Return [X, Y] of the center of cell containing provided text 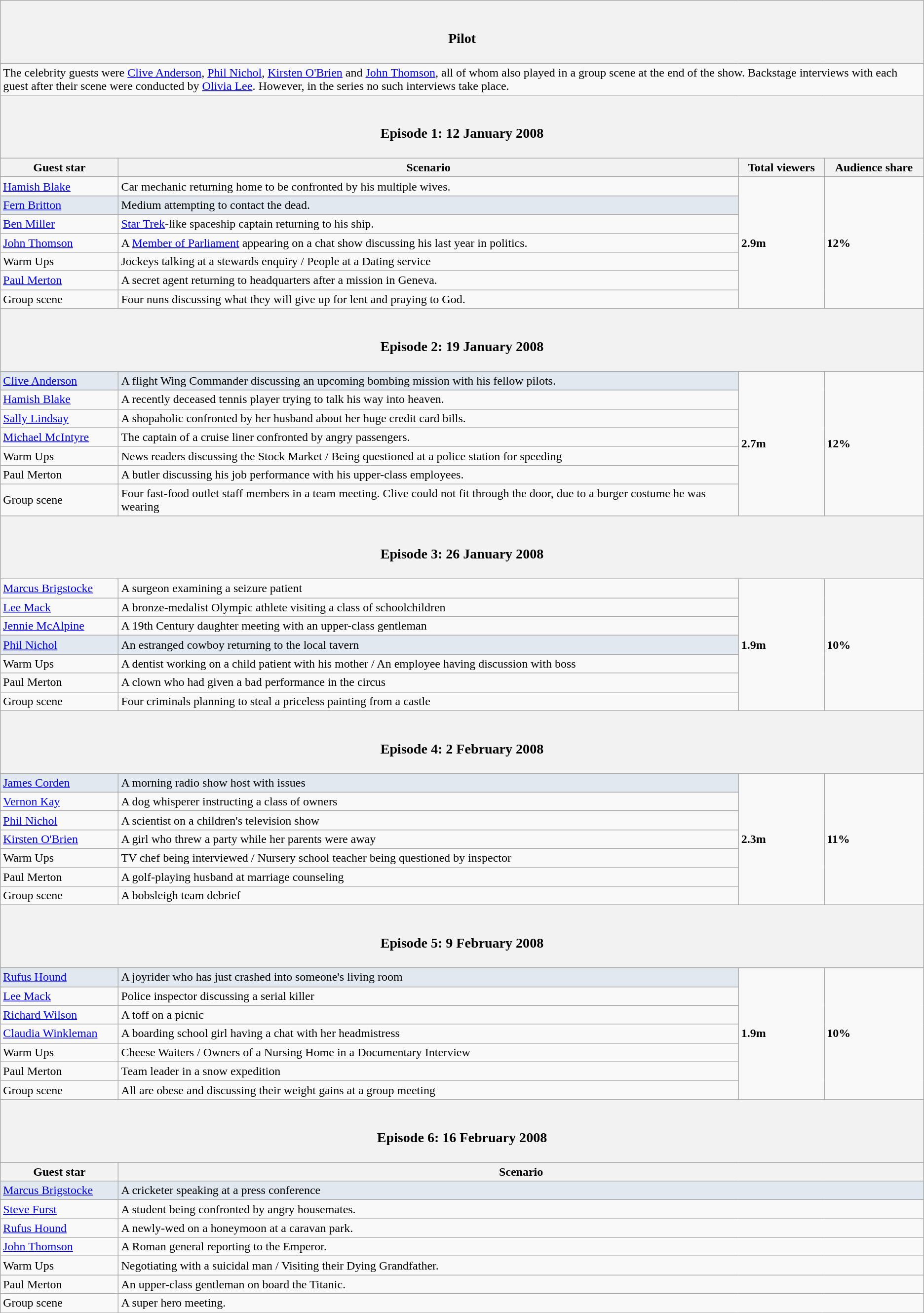
A dentist working on a child patient with his mother / An employee having discussion with boss [428, 664]
Audience share [874, 167]
Richard Wilson [59, 1015]
Four criminals planning to steal a priceless painting from a castle [428, 701]
Sally Lindsay [59, 418]
A bobsleigh team debrief [428, 896]
A newly-wed on a honeymoon at a caravan park. [521, 1228]
A cricketer speaking at a press conference [521, 1191]
A shopaholic confronted by her husband about her huge credit card bills. [428, 418]
11% [874, 839]
Kirsten O'Brien [59, 839]
Steve Furst [59, 1209]
Episode 3: 26 January 2008 [462, 547]
Total viewers [781, 167]
Police inspector discussing a serial killer [428, 996]
The captain of a cruise liner confronted by angry passengers. [428, 437]
An upper-class gentleman on board the Titanic. [521, 1284]
Car mechanic returning home to be confronted by his multiple wives. [428, 186]
James Corden [59, 783]
Episode 4: 2 February 2008 [462, 742]
A morning radio show host with issues [428, 783]
A toff on a picnic [428, 1015]
TV chef being interviewed / Nursery school teacher being questioned by inspector [428, 858]
Vernon Kay [59, 801]
Pilot [462, 32]
Medium attempting to contact the dead. [428, 205]
A golf-playing husband at marriage counseling [428, 877]
A girl who threw a party while her parents were away [428, 839]
Jockeys talking at a stewards enquiry / People at a Dating service [428, 262]
Episode 6: 16 February 2008 [462, 1131]
2.9m [781, 242]
2.7m [781, 443]
A boarding school girl having a chat with her headmistress [428, 1034]
A scientist on a children's television show [428, 820]
A dog whisperer instructing a class of owners [428, 801]
Claudia Winkleman [59, 1034]
Ben Miller [59, 224]
Four fast-food outlet staff members in a team meeting. Clive could not fit through the door, due to a burger costume he was wearing [428, 500]
Fern Britton [59, 205]
A flight Wing Commander discussing an upcoming bombing mission with his fellow pilots. [428, 381]
A butler discussing his job performance with his upper-class employees. [428, 475]
2.3m [781, 839]
Four nuns discussing what they will give up for lent and praying to God. [428, 299]
A Roman general reporting to the Emperor. [521, 1247]
Episode 2: 19 January 2008 [462, 340]
A 19th Century daughter meeting with an upper-class gentleman [428, 626]
A clown who had given a bad performance in the circus [428, 682]
Episode 5: 9 February 2008 [462, 936]
Team leader in a snow expedition [428, 1071]
Clive Anderson [59, 381]
A secret agent returning to headquarters after a mission in Geneva. [428, 280]
A joyrider who has just crashed into someone's living room [428, 977]
Jennie McAlpine [59, 626]
Episode 1: 12 January 2008 [462, 126]
All are obese and discussing their weight gains at a group meeting [428, 1090]
A recently deceased tennis player trying to talk his way into heaven. [428, 399]
A student being confronted by angry housemates. [521, 1209]
A Member of Parliament appearing on a chat show discussing his last year in politics. [428, 242]
Cheese Waiters / Owners of a Nursing Home in a Documentary Interview [428, 1052]
A super hero meeting. [521, 1303]
A bronze-medalist Olympic athlete visiting a class of schoolchildren [428, 607]
Negotiating with a suicidal man / Visiting their Dying Grandfather. [521, 1266]
An estranged cowboy returning to the local tavern [428, 645]
Michael McIntyre [59, 437]
Star Trek-like spaceship captain returning to his ship. [428, 224]
A surgeon examining a seizure patient [428, 589]
News readers discussing the Stock Market / Being questioned at a police station for speeding [428, 456]
